Pinpoint the cell where the given text exists, returning its [X, Y] midpoint coordinate. 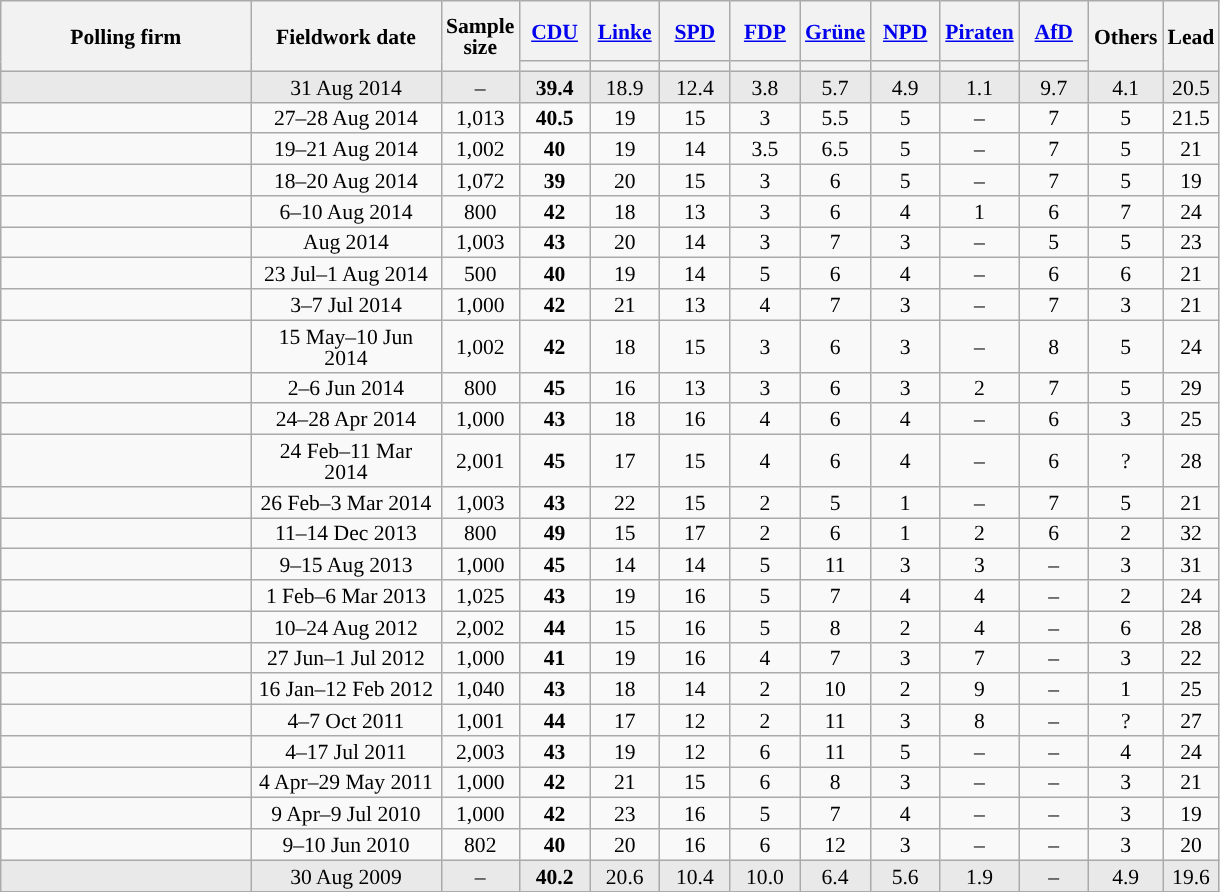
21.5 [1192, 118]
1.9 [979, 876]
1,013 [480, 118]
31 Aug 2014 [346, 86]
40.5 [554, 118]
18.9 [625, 86]
24 Feb–11 Mar 2014 [346, 461]
16 Jan–12 Feb 2012 [346, 690]
Polling firm [126, 36]
1,040 [480, 690]
10 [835, 690]
1 Feb–6 Mar 2013 [346, 596]
2,002 [480, 626]
9 [979, 690]
Grüne [835, 31]
Piraten [979, 31]
4 Apr–29 May 2011 [346, 782]
5.5 [835, 118]
19–21 Aug 2014 [346, 150]
27 Jun–1 Jul 2012 [346, 658]
15 May–10 Jun 2014 [346, 346]
20.5 [1192, 86]
4–7 Oct 2011 [346, 720]
27–28 Aug 2014 [346, 118]
Samplesize [480, 36]
27 [1192, 720]
1,001 [480, 720]
39.4 [554, 86]
49 [554, 534]
2,001 [480, 461]
NPD [905, 31]
31 [1192, 564]
32 [1192, 534]
1,025 [480, 596]
Aug 2014 [346, 242]
40.2 [554, 876]
Linke [625, 31]
30 Aug 2009 [346, 876]
29 [1192, 388]
2,003 [480, 752]
10.0 [765, 876]
4–17 Jul 2011 [346, 752]
10–24 Aug 2012 [346, 626]
2–6 Jun 2014 [346, 388]
AfD [1054, 31]
12.4 [695, 86]
3–7 Jul 2014 [346, 304]
1,072 [480, 180]
24–28 Apr 2014 [346, 420]
18–20 Aug 2014 [346, 180]
CDU [554, 31]
39 [554, 180]
Lead [1192, 36]
1.1 [979, 86]
5.7 [835, 86]
802 [480, 844]
11–14 Dec 2013 [346, 534]
23 Jul–1 Aug 2014 [346, 274]
6–10 Aug 2014 [346, 212]
9.7 [1054, 86]
500 [480, 274]
SPD [695, 31]
19.6 [1192, 876]
10.4 [695, 876]
4.1 [1126, 86]
3.5 [765, 150]
3.8 [765, 86]
26 Feb–3 Mar 2014 [346, 502]
Others [1126, 36]
9–10 Jun 2010 [346, 844]
6.5 [835, 150]
9 Apr–9 Jul 2010 [346, 814]
Fieldwork date [346, 36]
20.6 [625, 876]
FDP [765, 31]
5.6 [905, 876]
41 [554, 658]
6.4 [835, 876]
9–15 Aug 2013 [346, 564]
